Locate the cell with the specified text and output its (x, y) center coordinate. 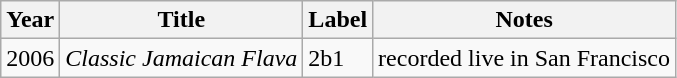
Notes (524, 20)
Title (182, 20)
Label (338, 20)
Classic Jamaican Flava (182, 58)
recorded live in San Francisco (524, 58)
Year (30, 20)
2b1 (338, 58)
2006 (30, 58)
